Find where the given text appears and provide that cell's center as (X, Y) coordinate. 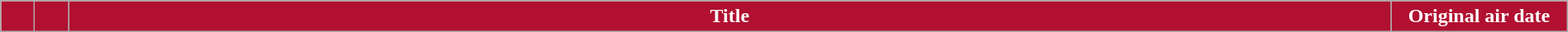
Title (729, 16)
Original air date (1480, 16)
